Scan for the cell matching the given text and deliver its [X, Y] coordinate at center. 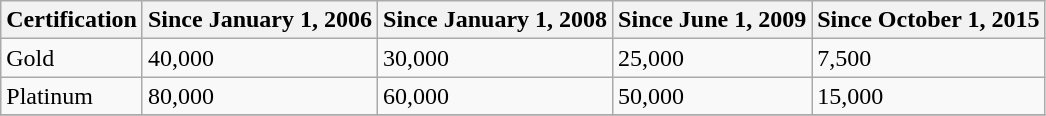
Certification [72, 20]
60,000 [496, 96]
Since January 1, 2008 [496, 20]
7,500 [928, 58]
Since June 1, 2009 [712, 20]
30,000 [496, 58]
Gold [72, 58]
40,000 [260, 58]
25,000 [712, 58]
50,000 [712, 96]
Since January 1, 2006 [260, 20]
Since October 1, 2015 [928, 20]
Platinum [72, 96]
80,000 [260, 96]
15,000 [928, 96]
